Find where the given text appears and provide that cell's center as [x, y] coordinate. 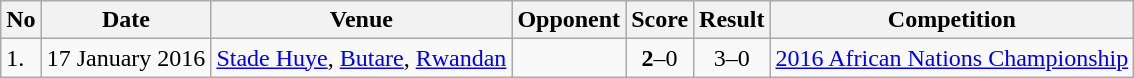
Stade Huye, Butare, Rwandan [362, 58]
Score [660, 20]
Date [126, 20]
3–0 [732, 58]
2–0 [660, 58]
Result [732, 20]
17 January 2016 [126, 58]
No [21, 20]
Venue [362, 20]
Competition [952, 20]
2016 African Nations Championship [952, 58]
Opponent [569, 20]
1. [21, 58]
